For the text-containing cell, return its midpoint in [x, y] coordinate format. 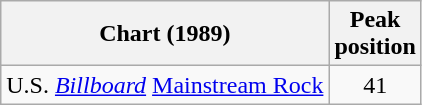
41 [375, 85]
Chart (1989) [165, 34]
U.S. Billboard Mainstream Rock [165, 85]
Peakposition [375, 34]
